Return the (x, y) coordinate for the center point of the cell that contains the specified text.  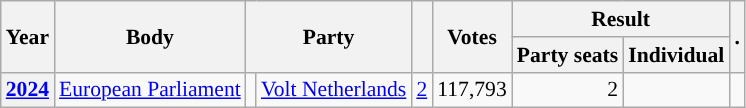
Result (621, 19)
2024 (28, 90)
Volt Netherlands (334, 90)
Party (329, 36)
Votes (472, 36)
European Parliament (150, 90)
Party seats (568, 55)
117,793 (472, 90)
Individual (676, 55)
Year (28, 36)
. (737, 36)
Body (150, 36)
